Detect which cell encompasses the target text, then output its (x, y) center coordinate. 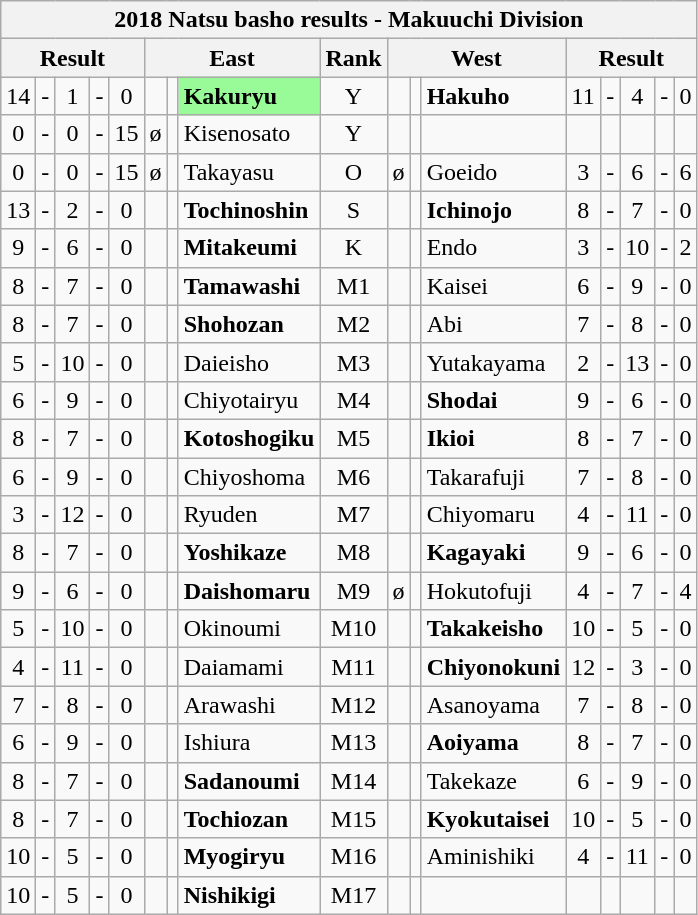
Mitakeumi (249, 248)
M2 (354, 324)
S (354, 210)
M4 (354, 400)
Ryuden (249, 515)
Daishomaru (249, 591)
M3 (354, 362)
K (354, 248)
Chiyoshoma (249, 477)
M12 (354, 705)
East (232, 58)
Asanoyama (493, 705)
Chiyonokuni (493, 667)
Daiamami (249, 667)
Shodai (493, 400)
M13 (354, 743)
M11 (354, 667)
Kyokutaisei (493, 819)
M9 (354, 591)
Sadanoumi (249, 781)
Shohozan (249, 324)
Yoshikaze (249, 553)
O (354, 172)
M17 (354, 895)
Kaisei (493, 286)
Kagayaki (493, 553)
Arawashi (249, 705)
Nishikigi (249, 895)
Takarafuji (493, 477)
M10 (354, 629)
M6 (354, 477)
Tamawashi (249, 286)
Hakuho (493, 96)
Ichinojo (493, 210)
Rank (354, 58)
M15 (354, 819)
Takakeisho (493, 629)
M14 (354, 781)
M8 (354, 553)
Tochiozan (249, 819)
M7 (354, 515)
Okinoumi (249, 629)
West (476, 58)
Myogiryu (249, 857)
Tochinoshin (249, 210)
M1 (354, 286)
Kotoshogiku (249, 438)
Aoiyama (493, 743)
Daieisho (249, 362)
2018 Natsu basho results - Makuuchi Division (349, 20)
Aminishiki (493, 857)
Goeido (493, 172)
Takayasu (249, 172)
Kisenosato (249, 134)
Yutakayama (493, 362)
Hokutofuji (493, 591)
14 (18, 96)
Abi (493, 324)
M16 (354, 857)
Chiyotairyu (249, 400)
Kakuryu (249, 96)
Takekaze (493, 781)
Endo (493, 248)
Ishiura (249, 743)
1 (72, 96)
Ikioi (493, 438)
Chiyomaru (493, 515)
M5 (354, 438)
